Locate the cell with the specified text and output its (x, y) center coordinate. 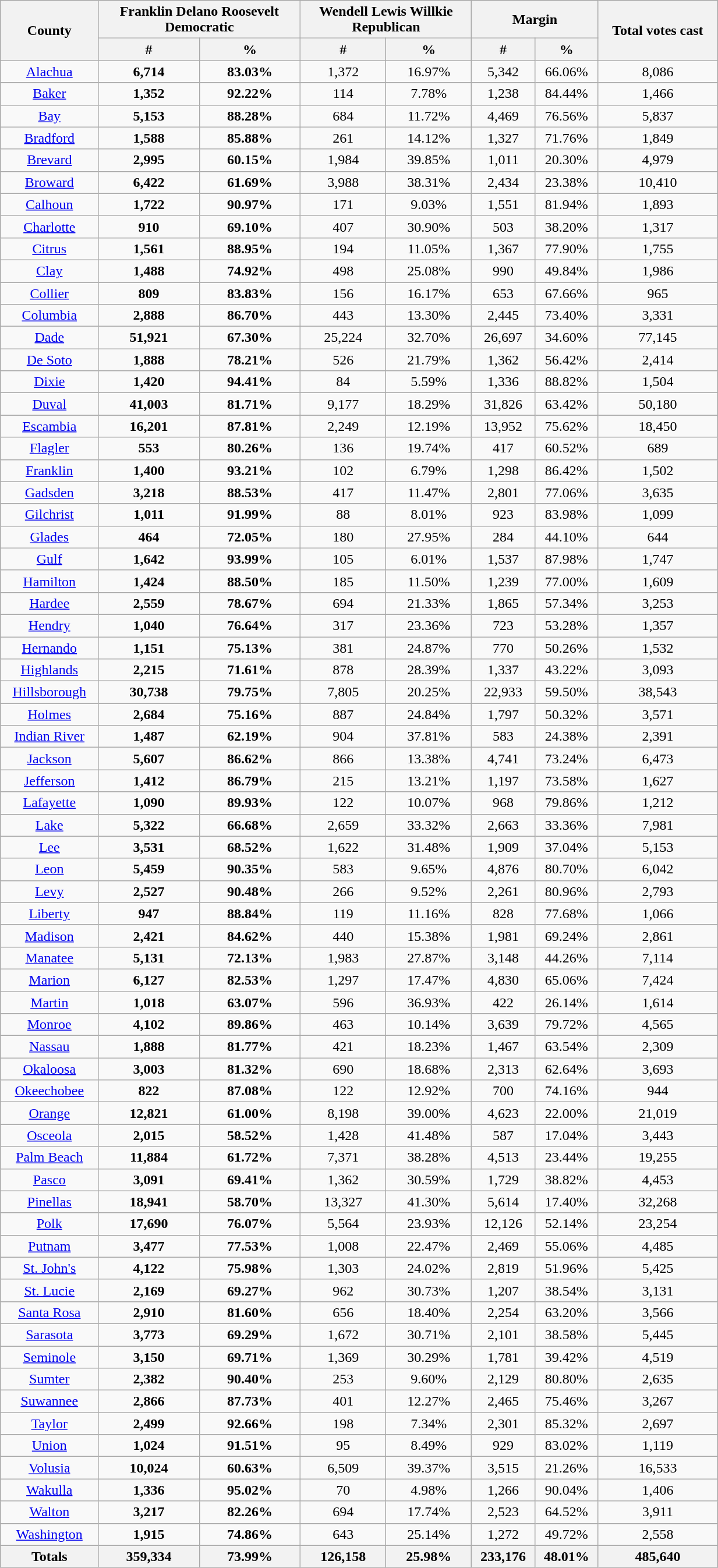
2,445 (503, 316)
1,420 (149, 382)
1,008 (344, 1246)
7,424 (657, 980)
81.77% (250, 1047)
3,988 (344, 182)
3,331 (657, 316)
1,197 (503, 781)
16,201 (149, 426)
80.26% (250, 448)
2,313 (503, 1069)
79.75% (250, 692)
3,093 (657, 670)
9,177 (344, 404)
105 (344, 559)
84.62% (250, 936)
Union (49, 1446)
4,485 (657, 1246)
41.30% (429, 1202)
2,249 (344, 426)
Gulf (49, 559)
233,176 (503, 1556)
85.88% (250, 138)
61.72% (250, 1158)
95 (344, 1446)
30.71% (429, 1335)
81.71% (250, 404)
17,690 (149, 1224)
3,443 (657, 1135)
23.93% (429, 1224)
82.26% (250, 1512)
66.68% (250, 825)
498 (344, 271)
Walton (49, 1512)
2,663 (503, 825)
6,422 (149, 182)
62.64% (566, 1069)
50.32% (566, 714)
87.98% (566, 559)
3,217 (149, 1512)
2,469 (503, 1246)
1,303 (344, 1268)
37.04% (566, 847)
3,131 (657, 1290)
87.08% (250, 1091)
86.79% (250, 781)
5,564 (344, 1224)
1,207 (503, 1290)
67.66% (566, 293)
73.24% (566, 759)
30.73% (429, 1290)
Gadsden (49, 493)
Bradford (49, 138)
19.74% (429, 448)
63.07% (250, 1002)
1,781 (503, 1357)
1,090 (149, 803)
51.96% (566, 1268)
463 (344, 1025)
33.32% (429, 825)
Charlotte (49, 226)
77.06% (566, 493)
2,015 (149, 1135)
4,830 (503, 980)
77.00% (566, 581)
723 (503, 625)
80.70% (566, 869)
9.03% (429, 204)
1,561 (149, 249)
6,473 (657, 759)
65.06% (566, 980)
Santa Rosa (49, 1312)
83.03% (250, 72)
1,502 (657, 470)
30,738 (149, 692)
114 (344, 94)
822 (149, 1091)
929 (503, 1446)
809 (149, 293)
60.15% (250, 160)
86.62% (250, 759)
Suwannee (49, 1401)
3,566 (657, 1312)
526 (344, 360)
25.98% (429, 1556)
Osceola (49, 1135)
1,297 (344, 980)
3,773 (149, 1335)
Hendry (49, 625)
67.30% (250, 338)
6.01% (429, 559)
12,821 (149, 1113)
11.16% (429, 914)
69.10% (250, 226)
Okeechobee (49, 1091)
Lake (49, 825)
904 (344, 737)
74.16% (566, 1091)
39.37% (429, 1468)
1,609 (657, 581)
Liberty (49, 914)
49.72% (566, 1534)
75.98% (250, 1268)
53.28% (566, 625)
27.87% (429, 958)
63.42% (566, 404)
2,995 (149, 160)
72.05% (250, 537)
69.27% (250, 1290)
84.44% (566, 94)
13,952 (503, 426)
10.07% (429, 803)
7,981 (657, 825)
2,684 (149, 714)
2,129 (503, 1379)
Dixie (49, 382)
4.98% (429, 1490)
92.22% (250, 94)
31.48% (429, 847)
17.47% (429, 980)
503 (503, 226)
2,888 (149, 316)
4,565 (657, 1025)
11.72% (429, 116)
31,826 (503, 404)
878 (344, 670)
Baker (49, 94)
88.28% (250, 116)
8.49% (429, 1446)
18.23% (429, 1047)
Jefferson (49, 781)
587 (503, 1135)
1,467 (503, 1047)
89.93% (250, 803)
1,642 (149, 559)
Hardee (49, 603)
27.95% (429, 537)
266 (344, 891)
1,983 (344, 958)
1,372 (344, 72)
485,640 (657, 1556)
26.14% (566, 1002)
71.61% (250, 670)
25,224 (344, 338)
13.30% (429, 316)
947 (149, 914)
1,614 (657, 1002)
3,571 (657, 714)
1,729 (503, 1180)
1,532 (657, 648)
1,722 (149, 204)
75.46% (566, 1401)
2,559 (149, 603)
1,151 (149, 648)
1,357 (657, 625)
87.81% (250, 426)
86.42% (566, 470)
1,352 (149, 94)
381 (344, 648)
1,504 (657, 382)
198 (344, 1424)
81.94% (566, 204)
44.10% (566, 537)
43.22% (566, 670)
6.79% (429, 470)
1,865 (503, 603)
90.97% (250, 204)
48.01% (566, 1556)
5,342 (503, 72)
464 (149, 537)
88.50% (250, 581)
12,126 (503, 1224)
60.52% (566, 448)
76.07% (250, 1224)
2,309 (657, 1047)
76.56% (566, 116)
317 (344, 625)
Glades (49, 537)
38.58% (566, 1335)
Martin (49, 1002)
1,424 (149, 581)
82.53% (250, 980)
94.41% (250, 382)
3,148 (503, 958)
5,425 (657, 1268)
3,253 (657, 603)
84 (344, 382)
1,412 (149, 781)
10,410 (657, 182)
14.12% (429, 138)
Orange (49, 1113)
95.02% (250, 1490)
653 (503, 293)
1,622 (344, 847)
5,445 (657, 1335)
69.71% (250, 1357)
2,169 (149, 1290)
2,301 (503, 1424)
965 (657, 293)
2,499 (149, 1424)
5,131 (149, 958)
4,979 (657, 160)
1,212 (657, 803)
136 (344, 448)
1,367 (503, 249)
24.38% (566, 737)
18,941 (149, 1202)
3,003 (149, 1069)
Highlands (49, 670)
28.39% (429, 670)
11.50% (429, 581)
359,334 (149, 1556)
2,635 (657, 1379)
Franklin (49, 470)
38,543 (657, 692)
73.99% (250, 1556)
Hamilton (49, 581)
36.93% (429, 1002)
58.70% (250, 1202)
944 (657, 1091)
596 (344, 1002)
10,024 (149, 1468)
770 (503, 648)
44.26% (566, 958)
34.60% (566, 338)
41.48% (429, 1135)
Okaloosa (49, 1069)
Levy (49, 891)
86.70% (250, 316)
1,986 (657, 271)
2,215 (149, 670)
39.42% (566, 1357)
Totals (49, 1556)
Columbia (49, 316)
1,040 (149, 625)
21,019 (657, 1113)
1,627 (657, 781)
690 (344, 1069)
77,145 (657, 338)
1,984 (344, 160)
21.79% (429, 360)
3,639 (503, 1025)
88.53% (250, 493)
1,893 (657, 204)
17.40% (566, 1202)
30.90% (429, 226)
Collier (49, 293)
4,623 (503, 1113)
2,861 (657, 936)
74.86% (250, 1534)
2,391 (657, 737)
3,150 (149, 1357)
24.87% (429, 648)
990 (503, 271)
County (49, 30)
828 (503, 914)
1,551 (503, 204)
23.44% (566, 1158)
684 (344, 116)
66.06% (566, 72)
Palm Beach (49, 1158)
1,981 (503, 936)
Nassau (49, 1047)
3,267 (657, 1401)
215 (344, 781)
25.08% (429, 271)
38.54% (566, 1290)
75.62% (566, 426)
Marion (49, 980)
73.40% (566, 316)
261 (344, 138)
25.14% (429, 1534)
12.19% (429, 426)
656 (344, 1312)
8.01% (429, 515)
2,465 (503, 1401)
422 (503, 1002)
1,327 (503, 138)
71.76% (566, 138)
22,933 (503, 692)
Escambia (49, 426)
2,558 (657, 1534)
Washington (49, 1534)
77.68% (566, 914)
72.13% (250, 958)
3,477 (149, 1246)
6,509 (344, 1468)
68.52% (250, 847)
56.42% (566, 360)
58.52% (250, 1135)
Madison (49, 936)
17.74% (429, 1512)
1,272 (503, 1534)
119 (344, 914)
St. Lucie (49, 1290)
4,741 (503, 759)
643 (344, 1534)
60.63% (250, 1468)
Taylor (49, 1424)
3,911 (657, 1512)
1,238 (503, 94)
1,239 (503, 581)
23.36% (429, 625)
253 (344, 1379)
80.80% (566, 1379)
7,805 (344, 692)
Pinellas (49, 1202)
1,909 (503, 847)
13,327 (344, 1202)
Gilchrist (49, 515)
17.04% (566, 1135)
Wendell Lewis WillkieRepublican (386, 20)
6,042 (657, 869)
4,453 (657, 1180)
156 (344, 293)
4,122 (149, 1268)
3,091 (149, 1180)
2,414 (657, 360)
81.32% (250, 1069)
16.17% (429, 293)
1,317 (657, 226)
62.19% (250, 737)
73.58% (566, 781)
16.97% (429, 72)
2,910 (149, 1312)
63.20% (566, 1312)
Sumter (49, 1379)
1,797 (503, 714)
3,218 (149, 493)
39.85% (429, 160)
Margin (535, 20)
24.84% (429, 714)
Volusia (49, 1468)
7,371 (344, 1158)
887 (344, 714)
3,531 (149, 847)
8,086 (657, 72)
1,428 (344, 1135)
1,369 (344, 1357)
1,099 (657, 515)
63.54% (566, 1047)
37.81% (429, 737)
1,755 (657, 249)
5,607 (149, 759)
Clay (49, 271)
401 (344, 1401)
2,434 (503, 182)
18.29% (429, 404)
7.78% (429, 94)
Franklin Delano RooseveltDemocratic (199, 20)
Polk (49, 1224)
Sarasota (49, 1335)
52.14% (566, 1224)
30.59% (429, 1180)
38.31% (429, 182)
2,527 (149, 891)
32.70% (429, 338)
185 (344, 581)
24.02% (429, 1268)
2,866 (149, 1401)
Hernando (49, 648)
1,024 (149, 1446)
77.53% (250, 1246)
83.98% (566, 515)
75.13% (250, 648)
90.04% (566, 1490)
923 (503, 515)
4,519 (657, 1357)
5,459 (149, 869)
4,469 (503, 116)
23,254 (657, 1224)
79.86% (566, 803)
6,127 (149, 980)
2,819 (503, 1268)
1,298 (503, 470)
88.82% (566, 382)
Alachua (49, 72)
59.50% (566, 692)
41,003 (149, 404)
102 (344, 470)
69.24% (566, 936)
38.82% (566, 1180)
Pasco (49, 1180)
1,849 (657, 138)
Lee (49, 847)
968 (503, 803)
2,101 (503, 1335)
Manatee (49, 958)
75.16% (250, 714)
22.47% (429, 1246)
2,697 (657, 1424)
194 (344, 249)
1,400 (149, 470)
8,198 (344, 1113)
1,915 (149, 1534)
21.26% (566, 1468)
Seminole (49, 1357)
Holmes (49, 714)
50,180 (657, 404)
61.00% (250, 1113)
4,102 (149, 1025)
20.25% (429, 692)
93.21% (250, 470)
5,614 (503, 1202)
23.38% (566, 182)
26,697 (503, 338)
5,837 (657, 116)
16,533 (657, 1468)
12.27% (429, 1401)
10.14% (429, 1025)
3,693 (657, 1069)
Bay (49, 116)
88 (344, 515)
Lafayette (49, 803)
80.96% (566, 891)
284 (503, 537)
Duval (49, 404)
700 (503, 1091)
51,921 (149, 338)
38.20% (566, 226)
20.30% (566, 160)
553 (149, 448)
88.95% (250, 249)
1,337 (503, 670)
Flagler (49, 448)
126,158 (344, 1556)
89.86% (250, 1025)
866 (344, 759)
91.51% (250, 1446)
1,537 (503, 559)
74.92% (250, 271)
5,322 (149, 825)
2,793 (657, 891)
1,119 (657, 1446)
38.28% (429, 1158)
9.60% (429, 1379)
81.60% (250, 1312)
4,876 (503, 869)
15.38% (429, 936)
1,487 (149, 737)
1,488 (149, 271)
61.69% (250, 182)
85.32% (566, 1424)
Leon (49, 869)
50.26% (566, 648)
33.36% (566, 825)
90.40% (250, 1379)
5.59% (429, 382)
644 (657, 537)
1,466 (657, 94)
1,266 (503, 1490)
88.84% (250, 914)
11,884 (149, 1158)
13.21% (429, 781)
Citrus (49, 249)
9.65% (429, 869)
689 (657, 448)
87.73% (250, 1401)
77.90% (566, 249)
39.00% (429, 1113)
440 (344, 936)
De Soto (49, 360)
32,268 (657, 1202)
Jackson (49, 759)
9.52% (429, 891)
6,714 (149, 72)
1,066 (657, 914)
2,421 (149, 936)
180 (344, 537)
443 (344, 316)
4,513 (503, 1158)
Calhoun (49, 204)
83.83% (250, 293)
11.47% (429, 493)
18.68% (429, 1069)
Total votes cast (657, 30)
3,515 (503, 1468)
92.66% (250, 1424)
962 (344, 1290)
Putnam (49, 1246)
1,588 (149, 138)
Dade (49, 338)
19,255 (657, 1158)
2,523 (503, 1512)
1,406 (657, 1490)
3,635 (657, 493)
11.05% (429, 249)
Monroe (49, 1025)
St. John's (49, 1268)
Indian River (49, 737)
421 (344, 1047)
57.34% (566, 603)
1,747 (657, 559)
55.06% (566, 1246)
30.29% (429, 1357)
910 (149, 226)
Broward (49, 182)
2,261 (503, 891)
Hillsborough (49, 692)
2,659 (344, 825)
78.67% (250, 603)
93.99% (250, 559)
7,114 (657, 958)
18,450 (657, 426)
12.92% (429, 1091)
90.35% (250, 869)
Wakulla (49, 1490)
7.34% (429, 1424)
13.38% (429, 759)
22.00% (566, 1113)
1,018 (149, 1002)
2,801 (503, 493)
64.52% (566, 1512)
69.29% (250, 1335)
83.02% (566, 1446)
78.21% (250, 360)
90.48% (250, 891)
171 (344, 204)
49.84% (566, 271)
1,672 (344, 1335)
76.64% (250, 625)
407 (344, 226)
69.41% (250, 1180)
Brevard (49, 160)
2,254 (503, 1312)
18.40% (429, 1312)
21.33% (429, 603)
91.99% (250, 515)
2,382 (149, 1379)
79.72% (566, 1025)
70 (344, 1490)
